Return (X, Y) of the center of cell containing provided text 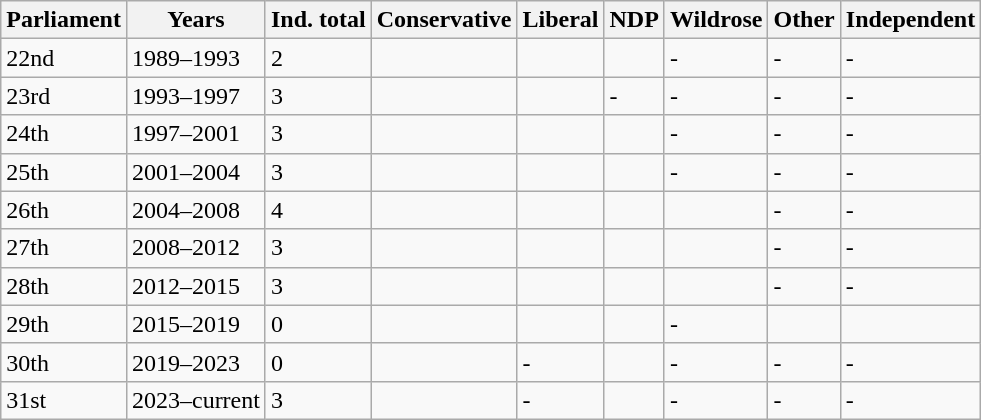
Years (196, 20)
28th (64, 286)
29th (64, 324)
1989–1993 (196, 58)
4 (318, 210)
Liberal (560, 20)
2008–2012 (196, 248)
Other (804, 20)
2004–2008 (196, 210)
Independent (910, 20)
Wildrose (716, 20)
2015–2019 (196, 324)
2023–current (196, 400)
2019–2023 (196, 362)
26th (64, 210)
2 (318, 58)
31st (64, 400)
22nd (64, 58)
Parliament (64, 20)
2012–2015 (196, 286)
24th (64, 134)
27th (64, 248)
1993–1997 (196, 96)
Conservative (444, 20)
1997–2001 (196, 134)
30th (64, 362)
2001–2004 (196, 172)
NDP (634, 20)
23rd (64, 96)
Ind. total (318, 20)
25th (64, 172)
